Detect which cell encompasses the target text, then output its (X, Y) center coordinate. 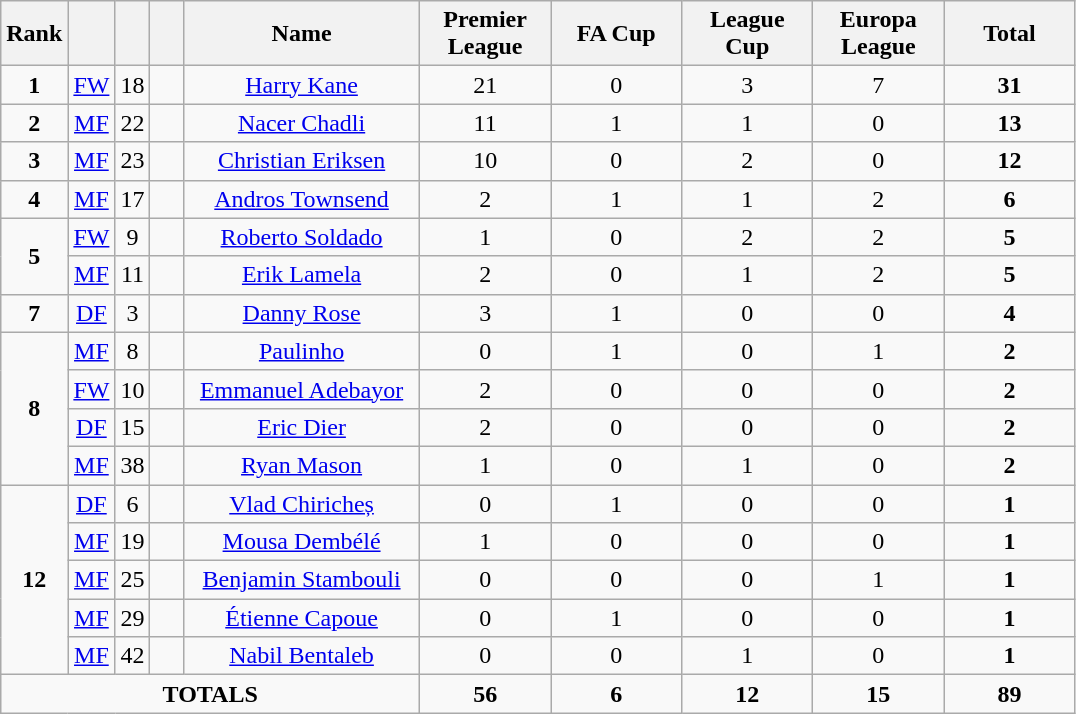
19 (132, 542)
42 (132, 656)
9 (132, 237)
89 (1010, 694)
Paulinho (302, 351)
25 (132, 580)
18 (132, 85)
23 (132, 161)
Total (1010, 34)
FA Cup (616, 34)
13 (1010, 123)
League Cup (748, 34)
Erik Lamela (302, 275)
21 (486, 85)
17 (132, 199)
Rank (34, 34)
Andros Townsend (302, 199)
31 (1010, 85)
TOTALS (210, 694)
Name (302, 34)
Europa League (878, 34)
Danny Rose (302, 313)
Premier League (486, 34)
Roberto Soldado (302, 237)
Étienne Capoue (302, 618)
29 (132, 618)
Nacer Chadli (302, 123)
Christian Eriksen (302, 161)
Emmanuel Adebayor (302, 389)
38 (132, 465)
Nabil Bentaleb (302, 656)
Vlad Chiricheș (302, 503)
Eric Dier (302, 427)
56 (486, 694)
Benjamin Stambouli (302, 580)
Mousa Dembélé (302, 542)
Ryan Mason (302, 465)
22 (132, 123)
Harry Kane (302, 85)
